Determine the (x, y) coordinate at the center of the cell enclosing the given text.  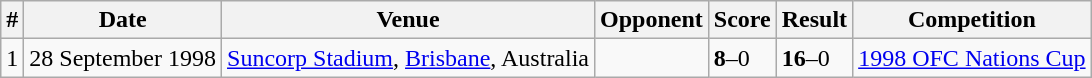
Competition (972, 20)
Score (742, 20)
1 (12, 58)
# (12, 20)
Date (123, 20)
16–0 (814, 58)
8–0 (742, 58)
1998 OFC Nations Cup (972, 58)
Opponent (652, 20)
Venue (408, 20)
28 September 1998 (123, 58)
Result (814, 20)
Suncorp Stadium, Brisbane, Australia (408, 58)
